Identify which cell holds the provided text, then report its (x, y) central coordinate. 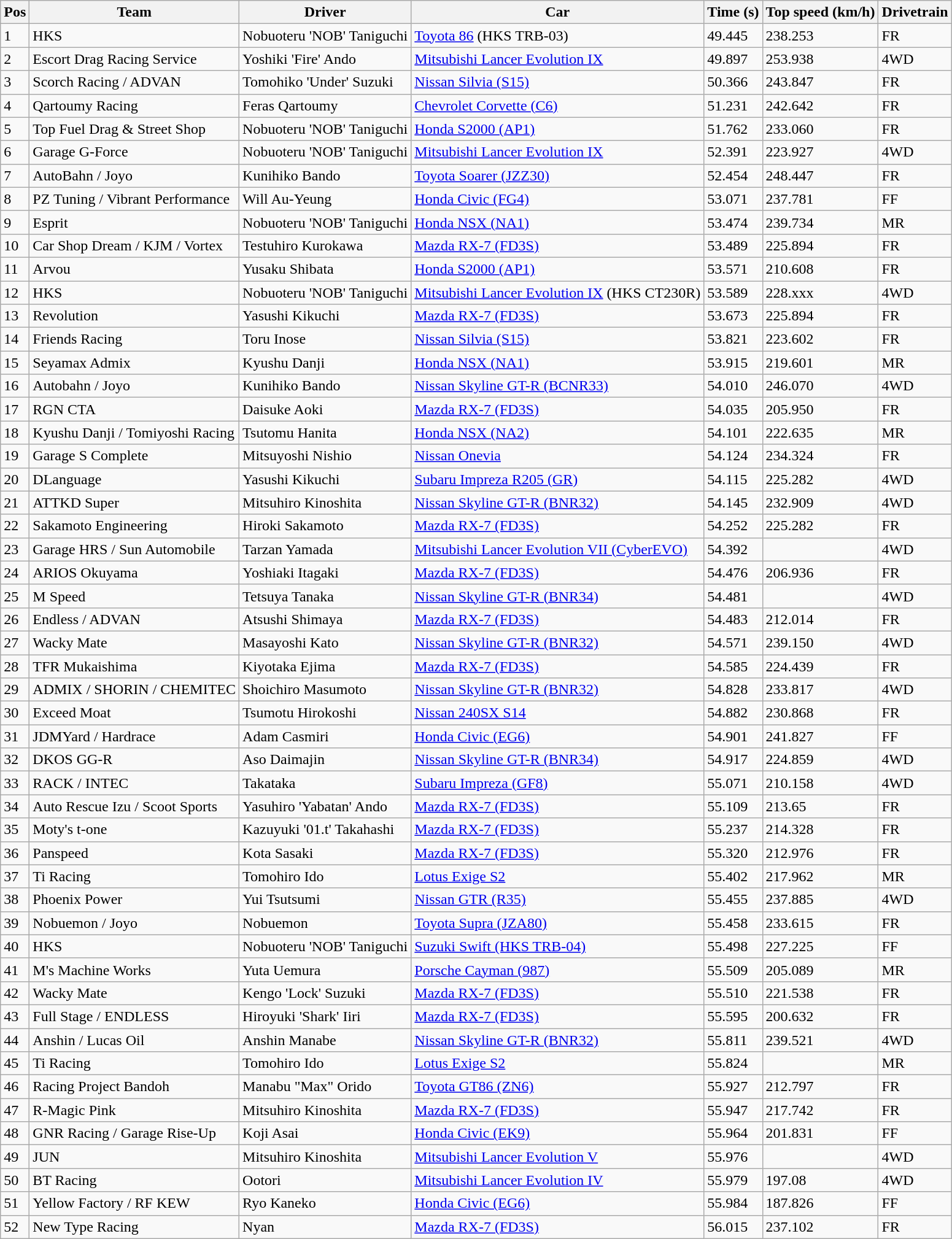
210.158 (820, 783)
Endless / ADVAN (134, 619)
ADMIX / SHORIN / CHEMITEC (134, 690)
1 (15, 36)
22 (15, 526)
Kengo 'Lock' Suzuki (325, 993)
246.070 (820, 386)
212.797 (820, 1087)
Garage S Complete (134, 456)
12 (15, 293)
239.150 (820, 643)
54.392 (733, 549)
237.781 (820, 199)
Exceed Moat (134, 713)
50 (15, 1180)
55.510 (733, 993)
217.742 (820, 1110)
Team (134, 12)
Pos (15, 12)
Kazuyuki '01.t' Takahashi (325, 830)
Garage HRS / Sun Automobile (134, 549)
Yoshiaki Itagaki (325, 573)
Phoenix Power (134, 900)
47 (15, 1110)
Friends Racing (134, 339)
Mitsubishi Lancer Evolution IV (557, 1180)
39 (15, 923)
54.101 (733, 433)
5 (15, 129)
Kiyotaka Ejima (325, 666)
51 (15, 1203)
45 (15, 1063)
54.010 (733, 386)
TFR Mukaishima (134, 666)
M's Machine Works (134, 970)
Toyota 86 (HKS TRB-03) (557, 36)
Shoichiro Masumoto (325, 690)
Nissan Skyline GT-R (BCNR33) (557, 386)
21 (15, 503)
205.950 (820, 409)
214.328 (820, 830)
JUN (134, 1157)
187.826 (820, 1203)
55.458 (733, 923)
55.320 (733, 853)
32 (15, 760)
Honda Civic (FG4) (557, 199)
242.642 (820, 106)
227.225 (820, 946)
Anshin / Lucas Oil (134, 1040)
AutoBahn / Joyo (134, 176)
56.015 (733, 1227)
206.936 (820, 573)
Toyota GT86 (ZN6) (557, 1087)
55.976 (733, 1157)
9 (15, 222)
54.828 (733, 690)
GNR Racing / Garage Rise-Up (134, 1133)
Kota Sasaki (325, 853)
10 (15, 245)
222.635 (820, 433)
Car (557, 12)
55.979 (733, 1180)
205.089 (820, 970)
4 (15, 106)
Subaru Impreza R205 (GR) (557, 479)
18 (15, 433)
Time (s) (733, 12)
Yellow Factory / RF KEW (134, 1203)
243.847 (820, 82)
35 (15, 830)
14 (15, 339)
Adam Casmiri (325, 736)
RACK / INTEC (134, 783)
Toru Inose (325, 339)
53.821 (733, 339)
53.673 (733, 316)
49.445 (733, 36)
232.909 (820, 503)
Anshin Manabe (325, 1040)
237.885 (820, 900)
55.947 (733, 1110)
43 (15, 1016)
Panspeed (134, 853)
Yasuhiro 'Yabatan' Ando (325, 806)
15 (15, 363)
Koji Asai (325, 1133)
37 (15, 876)
55.927 (733, 1087)
Kyushu Danji / Tomiyoshi Racing (134, 433)
53.915 (733, 363)
239.734 (820, 222)
Top Fuel Drag & Street Shop (134, 129)
Mitsubishi Lancer Evolution V (557, 1157)
Escort Drag Racing Service (134, 59)
Garage G-Force (134, 152)
Mitsubishi Lancer Evolution VII (CyberEVO) (557, 549)
54.115 (733, 479)
Tomohiko 'Under' Suzuki (325, 82)
Atsushi Shimaya (325, 619)
Will Au-Yeung (325, 199)
Nobuemon (325, 923)
41 (15, 970)
19 (15, 456)
38 (15, 900)
54.882 (733, 713)
55.984 (733, 1203)
54.483 (733, 619)
54.917 (733, 760)
Masayoshi Kato (325, 643)
Porsche Cayman (987) (557, 970)
25 (15, 596)
Suzuki Swift (HKS TRB-04) (557, 946)
Drivetrain (915, 12)
Feras Qartoumy (325, 106)
224.859 (820, 760)
51.762 (733, 129)
M Speed (134, 596)
Hiroki Sakamoto (325, 526)
DLanguage (134, 479)
Subaru Impreza (GF8) (557, 783)
RGN CTA (134, 409)
Daisuke Aoki (325, 409)
Hiroyuki 'Shark' Iiri (325, 1016)
13 (15, 316)
Tarzan Yamada (325, 549)
241.827 (820, 736)
JDMYard / Hardrace (134, 736)
Revolution (134, 316)
233.817 (820, 690)
53.489 (733, 245)
52.391 (733, 152)
55.071 (733, 783)
55.824 (733, 1063)
51.231 (733, 106)
16 (15, 386)
223.602 (820, 339)
Tsutomu Hanita (325, 433)
26 (15, 619)
DKOS GG-R (134, 760)
238.253 (820, 36)
33 (15, 783)
212.014 (820, 619)
27 (15, 643)
40 (15, 946)
52 (15, 1227)
54.145 (733, 503)
Yusaku Shibata (325, 269)
46 (15, 1087)
54.476 (733, 573)
219.601 (820, 363)
8 (15, 199)
197.08 (820, 1180)
55.595 (733, 1016)
52.454 (733, 176)
237.102 (820, 1227)
55.455 (733, 900)
PZ Tuning / Vibrant Performance (134, 199)
Ootori (325, 1180)
Yoshiki 'Fire' Ando (325, 59)
55.402 (733, 876)
Manabu "Max" Orido (325, 1087)
212.976 (820, 853)
Mitsubishi Lancer Evolution IX (HKS CT230R) (557, 293)
24 (15, 573)
11 (15, 269)
Car Shop Dream / KJM / Vortex (134, 245)
New Type Racing (134, 1227)
213.65 (820, 806)
Seyamax Admix (134, 363)
233.615 (820, 923)
20 (15, 479)
221.538 (820, 993)
230.868 (820, 713)
ARIOS Okuyama (134, 573)
Testuhiro Kurokawa (325, 245)
23 (15, 549)
2 (15, 59)
54.571 (733, 643)
200.632 (820, 1016)
53.589 (733, 293)
44 (15, 1040)
201.831 (820, 1133)
Mitsuyoshi Nishio (325, 456)
55.509 (733, 970)
31 (15, 736)
30 (15, 713)
53.474 (733, 222)
55.109 (733, 806)
3 (15, 82)
49 (15, 1157)
55.811 (733, 1040)
Top speed (km/h) (820, 12)
Qartoumy Racing (134, 106)
210.608 (820, 269)
224.439 (820, 666)
253.938 (820, 59)
7 (15, 176)
Nissan 240SX S14 (557, 713)
Honda NSX (NA2) (557, 433)
Driver (325, 12)
Auto Rescue Izu / Scoot Sports (134, 806)
Nissan Onevia (557, 456)
239.521 (820, 1040)
54.252 (733, 526)
Takataka (325, 783)
28 (15, 666)
48 (15, 1133)
ATTKD Super (134, 503)
53.071 (733, 199)
54.901 (733, 736)
R-Magic Pink (134, 1110)
54.035 (733, 409)
217.962 (820, 876)
Aso Daimajin (325, 760)
53.571 (733, 269)
29 (15, 690)
248.447 (820, 176)
Yuta Uemura (325, 970)
233.060 (820, 129)
55.964 (733, 1133)
Toyota Soarer (JZZ30) (557, 176)
Scorch Racing / ADVAN (134, 82)
Honda Civic (EK9) (557, 1133)
Toyota Supra (JZA80) (557, 923)
54.124 (733, 456)
54.585 (733, 666)
Yui Tsutsumi (325, 900)
Autobahn / Joyo (134, 386)
50.366 (733, 82)
Moty's t-one (134, 830)
Chevrolet Corvette (C6) (557, 106)
55.237 (733, 830)
BT Racing (134, 1180)
Ryo Kaneko (325, 1203)
Nissan GTR (R35) (557, 900)
34 (15, 806)
Esprit (134, 222)
6 (15, 152)
Tsumotu Hirokoshi (325, 713)
228.xxx (820, 293)
49.897 (733, 59)
36 (15, 853)
234.324 (820, 456)
Arvou (134, 269)
Sakamoto Engineering (134, 526)
Nyan (325, 1227)
54.481 (733, 596)
Kyushu Danji (325, 363)
Tetsuya Tanaka (325, 596)
Racing Project Bandoh (134, 1087)
17 (15, 409)
223.927 (820, 152)
Full Stage / ENDLESS (134, 1016)
Nobuemon / Joyo (134, 923)
55.498 (733, 946)
42 (15, 993)
